Locate the cell with the specified text and output its (X, Y) center coordinate. 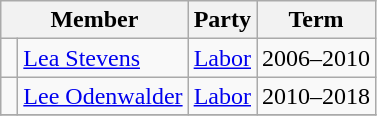
2010–2018 (316, 96)
Party (222, 20)
Member (94, 20)
Lea Stevens (103, 58)
Term (316, 20)
2006–2010 (316, 58)
Lee Odenwalder (103, 96)
